From the cell containing the given text, extract its center point as (X, Y) coordinate. 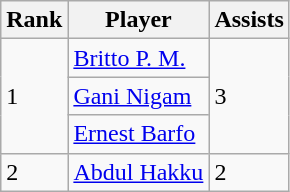
Britto P. M. (138, 58)
Gani Nigam (138, 96)
Assists (249, 20)
3 (249, 96)
Abdul Hakku (138, 172)
Rank (34, 20)
1 (34, 96)
Player (138, 20)
Ernest Barfo (138, 134)
